Provide the (x, y) coordinate of the cell's center where the given text is located.  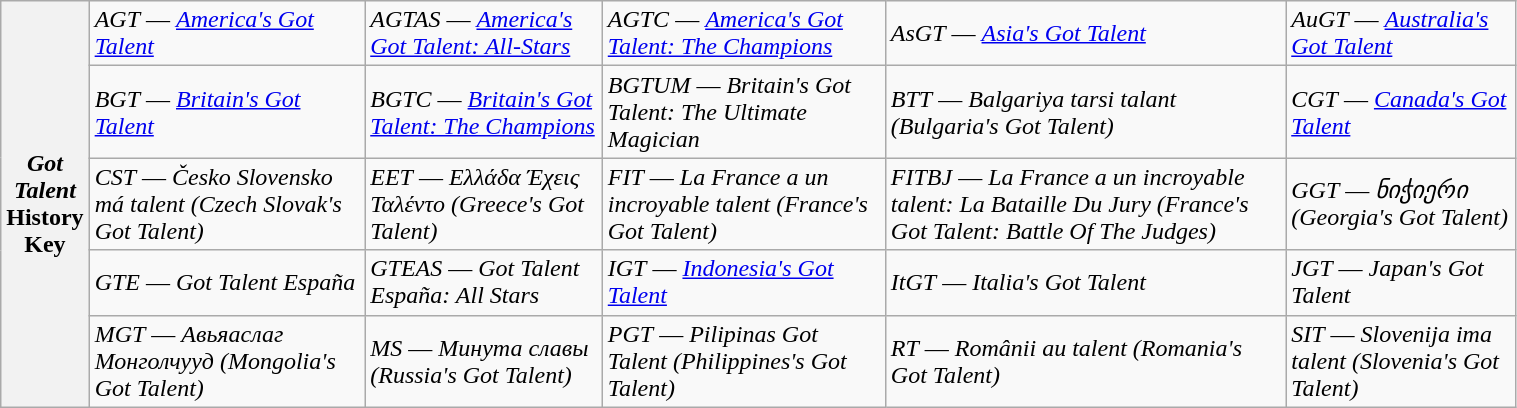
BGTC — Britain's Got Talent: The Champions (484, 112)
GTEAS — Got Talent España: All Stars (484, 282)
AsGT — Asia's Got Talent (1085, 34)
GTE — Got Talent España (227, 282)
FITBJ — La France a un incroyable talent: La Bataille Du Jury (France's Got Talent: Battle Of The Judges) (1085, 204)
AGTAS — America's Got Talent: All-Stars (484, 34)
SIT — Slovenija ima talent (Slovenia's Got Talent) (1401, 361)
GGT — ნიჭიერი (Georgia's Got Talent) (1401, 204)
AGT — America's Got Talent (227, 34)
ItGT — Italia's Got Talent (1085, 282)
BTT — Balgariya tarsi talant (Bulgaria's Got Talent) (1085, 112)
CST — Česko Slovensko má talent (Czech Slovak's Got Talent) (227, 204)
MS — Минута славы (Russia's Got Talent) (484, 361)
RT — Românii au talent (Romania's Got Talent) (1085, 361)
JGT — Japan's Got Talent (1401, 282)
IGT — Indonesia's Got Talent (744, 282)
AGTC — America's Got Talent: The Champions (744, 34)
EET — Ελλάδα Έχεις Ταλέντο (Greece's Got Talent) (484, 204)
BGTUM — Britain's Got Talent: The Ultimate Magician (744, 112)
PGT — Pilipinas Got Talent (Philippines's Got Talent) (744, 361)
Got Talent History Key (45, 204)
BGT — Britain's Got Talent (227, 112)
AuGT — Australia's Got Talent (1401, 34)
CGT — Canada's Got Talent (1401, 112)
MGT — Авьяаслаг Монголчууд (Mongolia's Got Talent) (227, 361)
FIT — La France a un incroyable talent (France's Got Talent) (744, 204)
